Output the [x, y] coordinate of the center of the cell containing the given text.  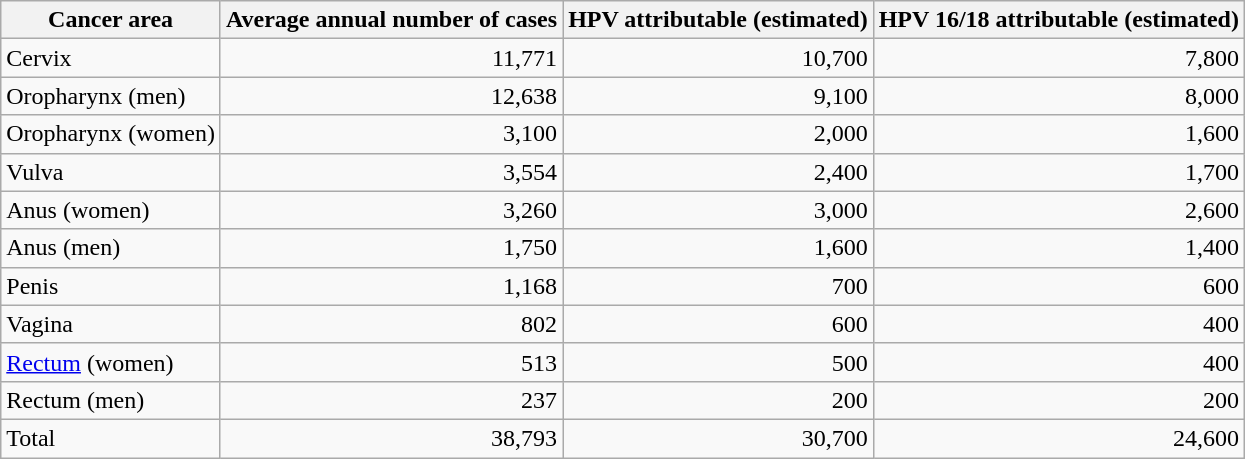
Vulva [111, 172]
11,771 [391, 58]
38,793 [391, 438]
Penis [111, 286]
500 [718, 362]
Total [111, 438]
10,700 [718, 58]
Oropharynx (women) [111, 134]
2,400 [718, 172]
HPV 16/18 attributable (estimated) [1058, 20]
Average annual number of cases [391, 20]
1,700 [1058, 172]
12,638 [391, 96]
Anus (men) [111, 248]
700 [718, 286]
Cancer area [111, 20]
802 [391, 324]
Oropharynx (men) [111, 96]
Vagina [111, 324]
513 [391, 362]
30,700 [718, 438]
24,600 [1058, 438]
3,554 [391, 172]
3,000 [718, 210]
Rectum (men) [111, 400]
3,260 [391, 210]
7,800 [1058, 58]
Anus (women) [111, 210]
HPV attributable (estimated) [718, 20]
237 [391, 400]
Cervix [111, 58]
1,400 [1058, 248]
1,168 [391, 286]
2,000 [718, 134]
9,100 [718, 96]
2,600 [1058, 210]
8,000 [1058, 96]
3,100 [391, 134]
1,750 [391, 248]
Rectum (women) [111, 362]
